Determine the (x, y) coordinate at the center of the cell enclosing the given text.  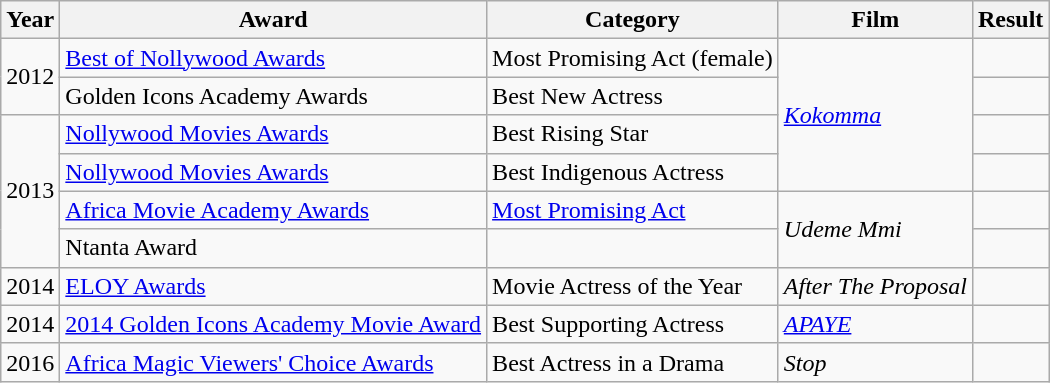
Most Promising Act (633, 210)
2012 (30, 77)
Year (30, 20)
Best of Nollywood Awards (274, 58)
Film (875, 20)
2013 (30, 191)
Kokomma (875, 115)
Udeme Mmi (875, 229)
2016 (30, 362)
Result (1010, 20)
After The Proposal (875, 286)
Best Indigenous Actress (633, 172)
Most Promising Act (female) (633, 58)
Golden Icons Academy Awards (274, 96)
Best Rising Star (633, 134)
Ntanta Award (274, 248)
Africa Magic Viewers' Choice Awards (274, 362)
Category (633, 20)
Stop (875, 362)
Movie Actress of the Year (633, 286)
Best Supporting Actress (633, 324)
ELOY Awards (274, 286)
2014 Golden Icons Academy Movie Award (274, 324)
Best New Actress (633, 96)
Award (274, 20)
APAYE (875, 324)
Africa Movie Academy Awards (274, 210)
Best Actress in a Drama (633, 362)
